Detect which cell encompasses the target text, then output its (x, y) center coordinate. 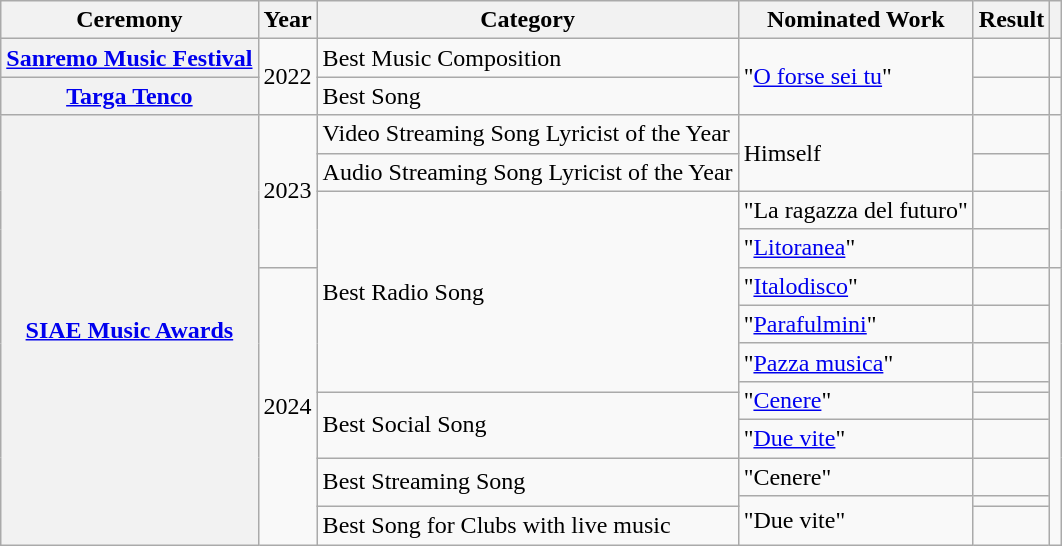
Audio Streaming Song Lyricist of the Year (528, 172)
"Italodisco" (856, 286)
Nominated Work (856, 20)
Himself (856, 153)
Best Music Composition (528, 58)
Best Streaming Song (528, 482)
Targa Tenco (130, 96)
Result (1011, 20)
Ceremony (130, 20)
"Parafulmini" (856, 324)
Best Radio Song (528, 292)
2024 (288, 406)
Category (528, 20)
Best Song (528, 96)
SIAE Music Awards (130, 330)
2023 (288, 191)
"O forse sei tu" (856, 77)
"Pazza musica" (856, 362)
Year (288, 20)
Sanremo Music Festival (130, 58)
Best Social Song (528, 424)
Best Song for Clubs with live music (528, 526)
"Litoranea" (856, 248)
2022 (288, 77)
Video Streaming Song Lyricist of the Year (528, 134)
"La ragazza del futuro" (856, 210)
